Extract the [x, y] coordinate from the center of the cell holding the provided text.  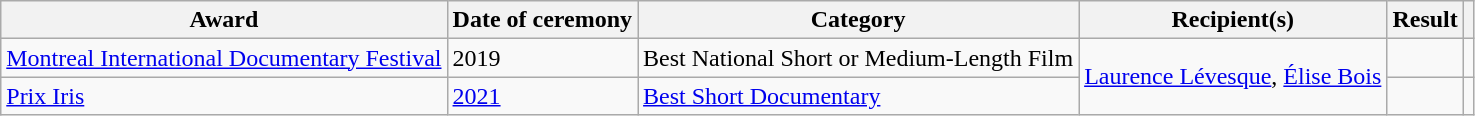
Best Short Documentary [858, 96]
Award [224, 20]
2019 [542, 58]
2021 [542, 96]
Category [858, 20]
Best National Short or Medium-Length Film [858, 58]
Result [1425, 20]
Recipient(s) [1233, 20]
Laurence Lévesque, Élise Bois [1233, 77]
Montreal International Documentary Festival [224, 58]
Date of ceremony [542, 20]
Prix Iris [224, 96]
